Detect which cell encompasses the target text, then output its [X, Y] center coordinate. 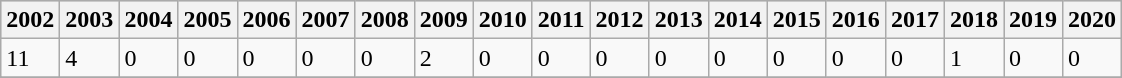
2 [444, 58]
2019 [1034, 20]
11 [30, 58]
4 [90, 58]
2017 [914, 20]
2018 [974, 20]
2004 [148, 20]
1 [974, 58]
2016 [856, 20]
2007 [326, 20]
2005 [208, 20]
2011 [561, 20]
2008 [384, 20]
2013 [678, 20]
2003 [90, 20]
2012 [620, 20]
2009 [444, 20]
2020 [1092, 20]
2014 [738, 20]
2002 [30, 20]
2015 [796, 20]
2010 [502, 20]
2006 [266, 20]
